Locate the cell with the specified text and output its [x, y] center coordinate. 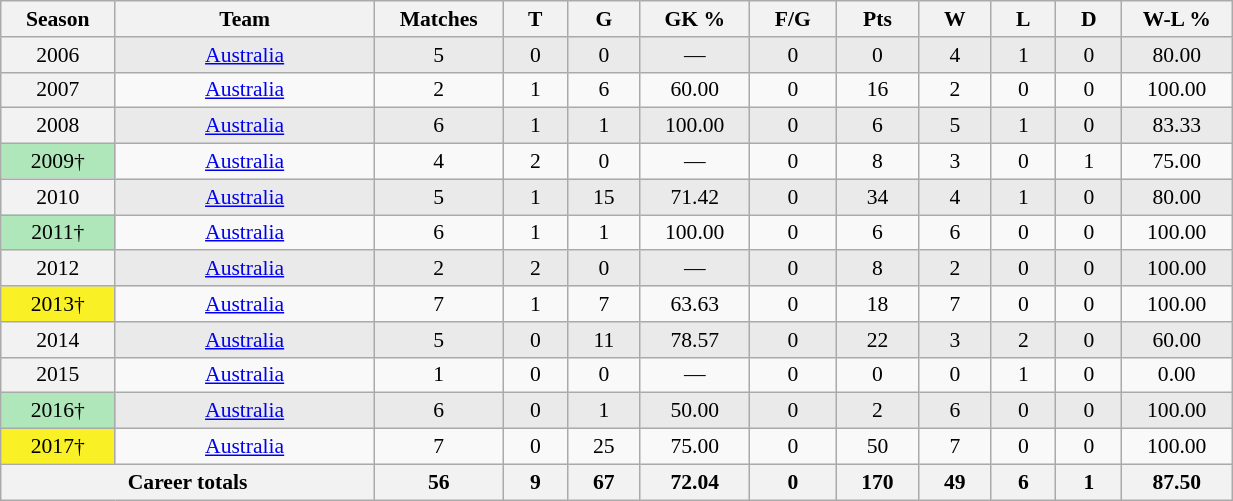
T [536, 19]
2013† [58, 304]
GK % [695, 19]
78.57 [695, 340]
G [604, 19]
72.04 [695, 482]
L [1024, 19]
22 [878, 340]
2011† [58, 233]
2009† [58, 162]
49 [955, 482]
Matches [438, 19]
W [955, 19]
56 [438, 482]
Team [245, 19]
2014 [58, 340]
11 [604, 340]
18 [878, 304]
W-L % [1177, 19]
50.00 [695, 411]
25 [604, 447]
2015 [58, 375]
63.63 [695, 304]
Season [58, 19]
34 [878, 197]
87.50 [1177, 482]
D [1089, 19]
9 [536, 482]
2006 [58, 55]
71.42 [695, 197]
2012 [58, 269]
2017† [58, 447]
67 [604, 482]
2010 [58, 197]
2016† [58, 411]
0.00 [1177, 375]
50 [878, 447]
15 [604, 197]
2008 [58, 126]
2007 [58, 90]
F/G [793, 19]
Career totals [188, 482]
Pts [878, 19]
16 [878, 90]
83.33 [1177, 126]
170 [878, 482]
